Scan for the cell matching the given text and deliver its [X, Y] coordinate at center. 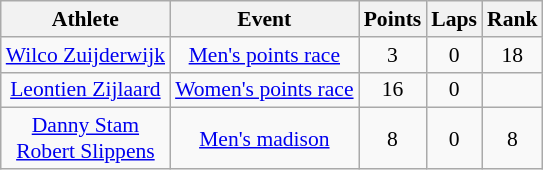
Men's points race [264, 55]
16 [393, 90]
Women's points race [264, 90]
Rank [512, 19]
Men's madison [264, 138]
3 [393, 55]
18 [512, 55]
Laps [454, 19]
Leontien Zijlaard [86, 90]
Danny StamRobert Slippens [86, 138]
Event [264, 19]
Points [393, 19]
Athlete [86, 19]
Wilco Zuijderwijk [86, 55]
